Locate the cell with the specified text and output its (X, Y) center coordinate. 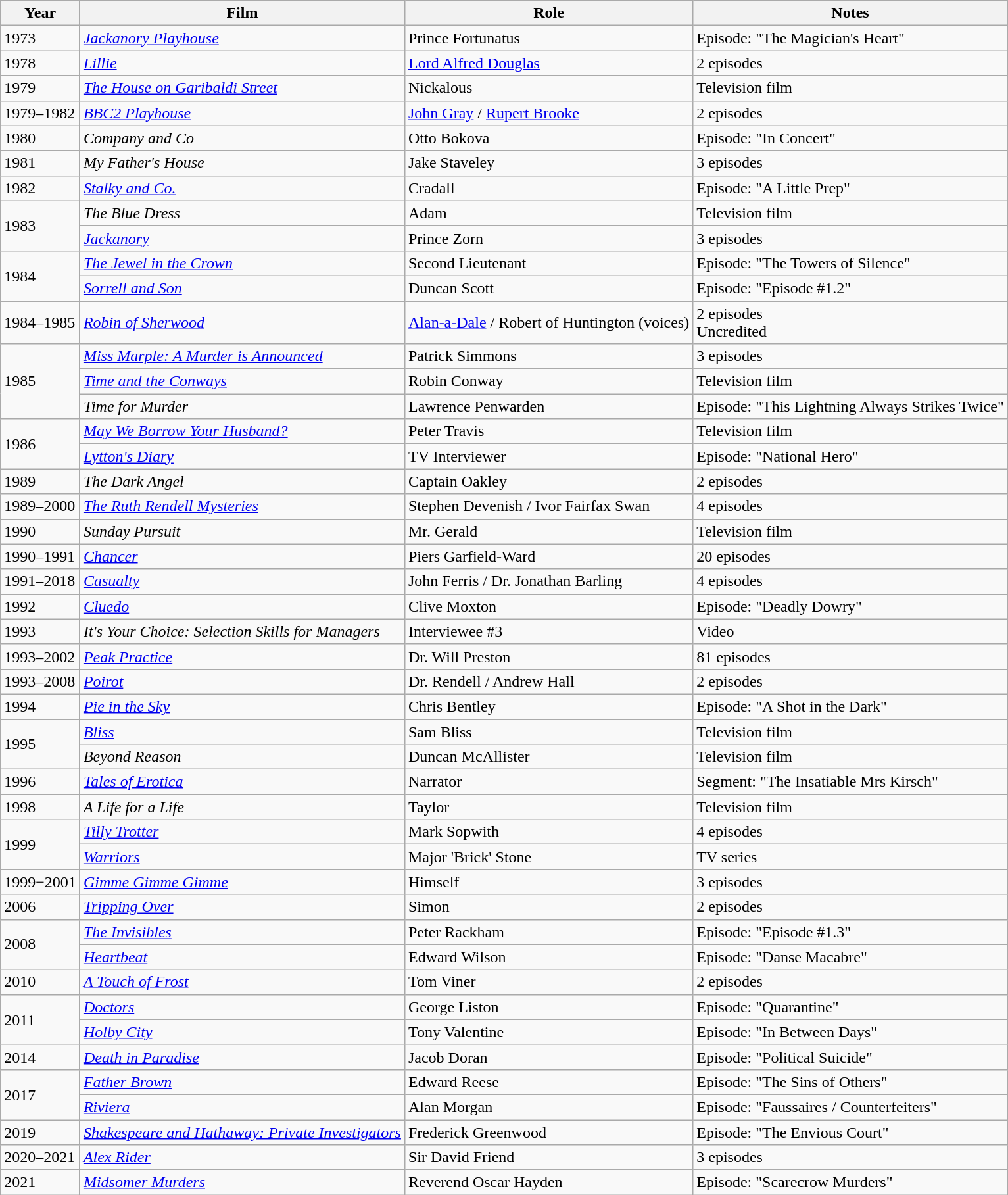
The Blue Dress (242, 213)
Episode: "This Lightning Always Strikes Twice" (850, 406)
A Life for a Life (242, 807)
Second Lieutenant (548, 263)
My Father's House (242, 163)
20 episodes (850, 556)
Episode: "The Towers of Silence" (850, 263)
Poirot (242, 681)
2017 (41, 1094)
Stephen Devenish / Ivor Fairfax Swan (548, 506)
1980 (41, 138)
Episode: "Episode #1.3" (850, 932)
Sir David Friend (548, 1158)
2020–2021 (41, 1158)
Tripping Over (242, 907)
It's Your Choice: Selection Skills for Managers (242, 631)
1979–1982 (41, 113)
Year (41, 13)
1979 (41, 88)
George Liston (548, 1007)
The Jewel in the Crown (242, 263)
1999−2001 (41, 882)
Bliss (242, 732)
Episode: "Episode #1.2" (850, 288)
Edward Wilson (548, 957)
1982 (41, 188)
Role (548, 13)
Lord Alfred Douglas (548, 63)
Narrator (548, 782)
Episode: "In Between Days" (850, 1032)
The House on Garibaldi Street (242, 88)
1973 (41, 38)
2014 (41, 1057)
Video (850, 631)
Sorrell and Son (242, 288)
Simon (548, 907)
Peter Travis (548, 431)
Episode: "The Envious Court" (850, 1132)
1983 (41, 226)
1989 (41, 481)
Episode: "In Concert" (850, 138)
Dr. Rendell / Andrew Hall (548, 681)
Robin of Sherwood (242, 322)
Shakespeare and Hathaway: Private Investigators (242, 1132)
Episode: "The Magician's Heart" (850, 38)
1993 (41, 631)
Episode: "Danse Macabre" (850, 957)
Mr. Gerald (548, 531)
Episode: "Quarantine" (850, 1007)
Warriors (242, 857)
1993–2008 (41, 681)
Stalky and Co. (242, 188)
Lillie (242, 63)
The Dark Angel (242, 481)
Alex Rider (242, 1158)
Chancer (242, 556)
2011 (41, 1019)
Nickalous (548, 88)
Alan-a-Dale / Robert of Huntington (voices) (548, 322)
John Ferris / Dr. Jonathan Barling (548, 581)
Jake Staveley (548, 163)
1984–1985 (41, 322)
Edward Reese (548, 1082)
Time and the Conways (242, 381)
Segment: "The Insatiable Mrs Kirsch" (850, 782)
1999 (41, 844)
Doctors (242, 1007)
81 episodes (850, 656)
1990–1991 (41, 556)
Cradall (548, 188)
1978 (41, 63)
Prince Zorn (548, 238)
Tales of Erotica (242, 782)
Jackanory (242, 238)
Gimme Gimme Gimme (242, 882)
Peak Practice (242, 656)
1992 (41, 606)
2021 (41, 1183)
1985 (41, 381)
Duncan Scott (548, 288)
Taylor (548, 807)
2 episodesUncredited (850, 322)
Time for Murder (242, 406)
TV series (850, 857)
2019 (41, 1132)
Episode: "Deadly Dowry" (850, 606)
Major 'Brick' Stone (548, 857)
Lytton's Diary (242, 456)
Episode: "Scarecrow Murders" (850, 1183)
Tony Valentine (548, 1032)
Frederick Greenwood (548, 1132)
Duncan McAllister (548, 757)
Episode: "Faussaires / Counterfeiters" (850, 1107)
Dr. Will Preston (548, 656)
The Invisibles (242, 932)
Mark Sopwith (548, 832)
Otto Bokova (548, 138)
Tilly Trotter (242, 832)
1986 (41, 444)
Interviewee #3 (548, 631)
Pie in the Sky (242, 706)
Episode: "The Sins of Others" (850, 1082)
1993–2002 (41, 656)
Jackanory Playhouse (242, 38)
Episode: "A Little Prep" (850, 188)
Episode: "National Hero" (850, 456)
1996 (41, 782)
Beyond Reason (242, 757)
The Ruth Rendell Mysteries (242, 506)
1984 (41, 276)
BBC2 Playhouse (242, 113)
Heartbeat (242, 957)
Adam (548, 213)
TV Interviewer (548, 456)
2010 (41, 982)
Holby City (242, 1032)
1989–2000 (41, 506)
Alan Morgan (548, 1107)
Sunday Pursuit (242, 531)
1995 (41, 744)
Chris Bentley (548, 706)
2006 (41, 907)
Piers Garfield-Ward (548, 556)
Himself (548, 882)
Riviera (242, 1107)
A Touch of Frost (242, 982)
1990 (41, 531)
Death in Paradise (242, 1057)
Captain Oakley (548, 481)
Patrick Simmons (548, 356)
Robin Conway (548, 381)
Father Brown (242, 1082)
John Gray / Rupert Brooke (548, 113)
2008 (41, 944)
Episode: "A Shot in the Dark" (850, 706)
Company and Co (242, 138)
Film (242, 13)
Miss Marple: A Murder is Announced (242, 356)
1981 (41, 163)
Notes (850, 13)
Reverend Oscar Hayden (548, 1183)
Lawrence Penwarden (548, 406)
Tom Viner (548, 982)
Midsomer Murders (242, 1183)
Sam Bliss (548, 732)
1998 (41, 807)
Episode: "Political Suicide" (850, 1057)
Clive Moxton (548, 606)
1991–2018 (41, 581)
Casualty (242, 581)
Cluedo (242, 606)
May We Borrow Your Husband? (242, 431)
Prince Fortunatus (548, 38)
1994 (41, 706)
Peter Rackham (548, 932)
Jacob Doran (548, 1057)
